Scan for the cell matching the given text and deliver its [x, y] coordinate at center. 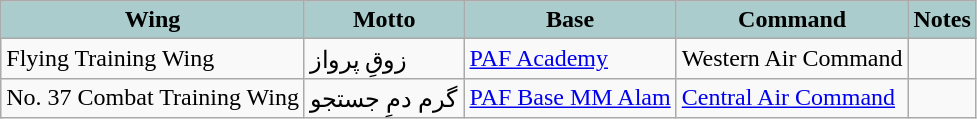
Base [570, 20]
Central Air Command [792, 98]
Notes [942, 20]
Western Air Command [792, 59]
No. 37 Combat Training Wing [153, 98]
زوقِ پرواز [384, 59]
گرم دمِ جستجو [384, 98]
PAF Base MM Alam [570, 98]
PAF Academy [570, 59]
Command [792, 20]
Motto [384, 20]
Flying Training Wing [153, 59]
Wing [153, 20]
